Search for the cell housing the specified text and yield its [X, Y] center coordinate. 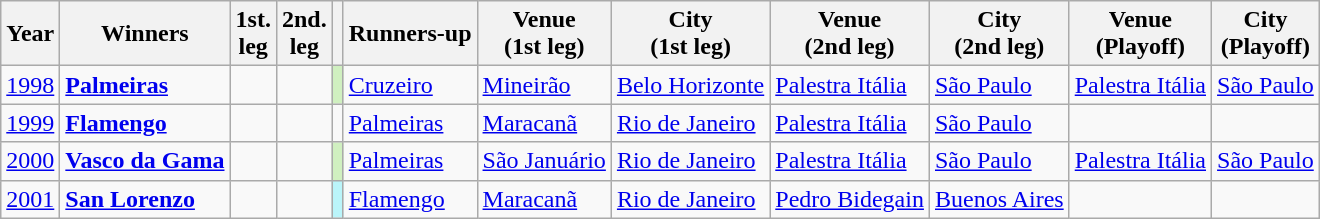
San Lorenzo [145, 199]
1999 [30, 123]
Buenos Aires [999, 199]
Venue (1st leg) [544, 34]
City (1st leg) [690, 34]
1998 [30, 85]
São Januário [544, 161]
2001 [30, 199]
2000 [30, 161]
City (2nd leg) [999, 34]
Pedro Bidegain [850, 199]
2nd.leg [304, 34]
Year [30, 34]
Venue (2nd leg) [850, 34]
Cruzeiro [410, 85]
Runners-up [410, 34]
City (Playoff) [1266, 34]
Winners [145, 34]
Venue (Playoff) [1140, 34]
Vasco da Gama [145, 161]
Mineirão [544, 85]
1st.leg [253, 34]
Belo Horizonte [690, 85]
